Determine the [X, Y] coordinate at the center of the cell enclosing the given text.  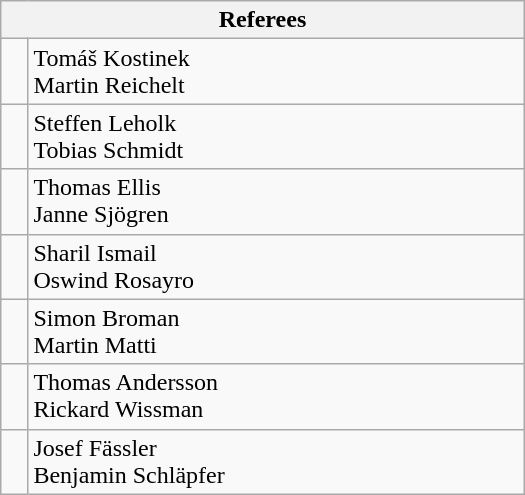
Thomas AnderssonRickard Wissman [276, 396]
Steffen LeholkTobias Schmidt [276, 136]
Simon BromanMartin Matti [276, 332]
Sharil IsmailOswind Rosayro [276, 266]
Thomas EllisJanne Sjögren [276, 202]
Tomáš KostinekMartin Reichelt [276, 72]
Josef FässlerBenjamin Schläpfer [276, 462]
Referees [263, 20]
